Detect which cell encompasses the target text, then output its (X, Y) center coordinate. 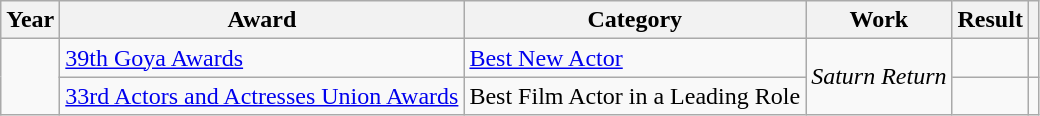
Category (635, 20)
33rd Actors and Actresses Union Awards (262, 96)
Award (262, 20)
Year (30, 20)
Result (990, 20)
Work (879, 20)
Best Film Actor in a Leading Role (635, 96)
39th Goya Awards (262, 58)
Best New Actor (635, 58)
Saturn Return (879, 77)
